Identify which cell holds the provided text, then report its (X, Y) central coordinate. 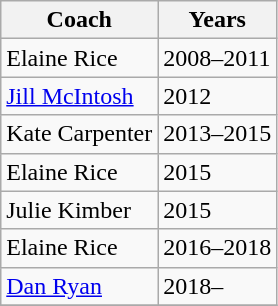
Dan Ryan (80, 286)
2008–2011 (218, 58)
Julie Kimber (80, 210)
Kate Carpenter (80, 134)
2012 (218, 96)
Coach (80, 20)
2018– (218, 286)
2016–2018 (218, 248)
2013–2015 (218, 134)
Jill McIntosh (80, 96)
Years (218, 20)
